Search for the cell housing the specified text and yield its (X, Y) center coordinate. 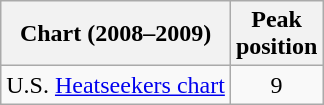
Chart (2008–2009) (116, 34)
Peakposition (276, 34)
9 (276, 85)
U.S. Heatseekers chart (116, 85)
